Detect which cell encompasses the target text, then output its [x, y] center coordinate. 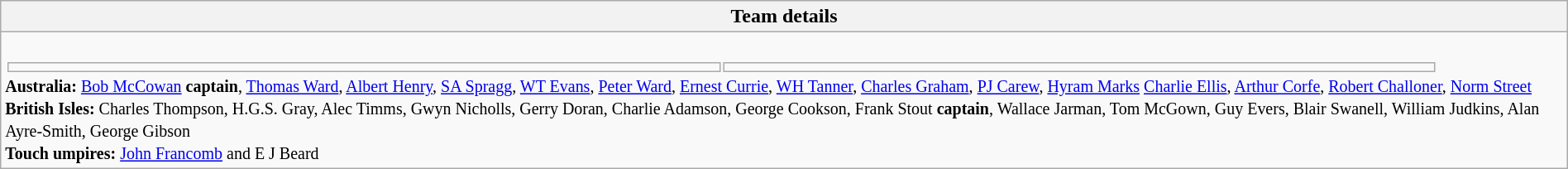
Team details [784, 17]
